Detect which cell encompasses the target text, then output its (x, y) center coordinate. 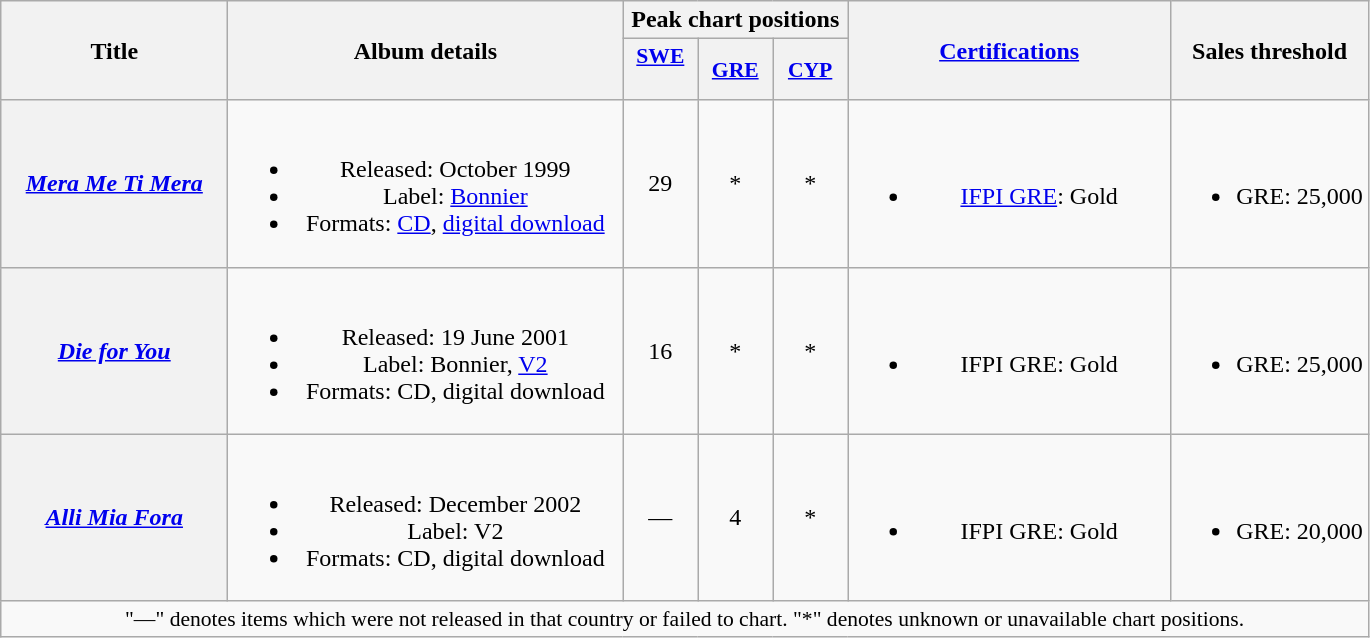
SWE (660, 70)
"—" denotes items which were not released in that country or failed to chart. "*" denotes unknown or unavailable chart positions. (685, 619)
CYP (810, 70)
16 (660, 350)
Die for You (114, 350)
GRE (736, 70)
Released: December 2002Label: V2Formats: CD, digital download (426, 518)
GRE: 20,000 (1270, 518)
— (660, 518)
Mera Me Ti Mera (114, 184)
Album details (426, 50)
Certifications (1010, 50)
29 (660, 184)
Alli Mia Fora (114, 518)
Peak chart positions (736, 20)
Released: 19 June 2001Label: Bonnier, V2Formats: CD, digital download (426, 350)
Sales threshold (1270, 50)
Released: October 1999Label: BonnierFormats: CD, digital download (426, 184)
4 (736, 518)
Title (114, 50)
